Output the (x, y) coordinate of the center of the cell containing the given text.  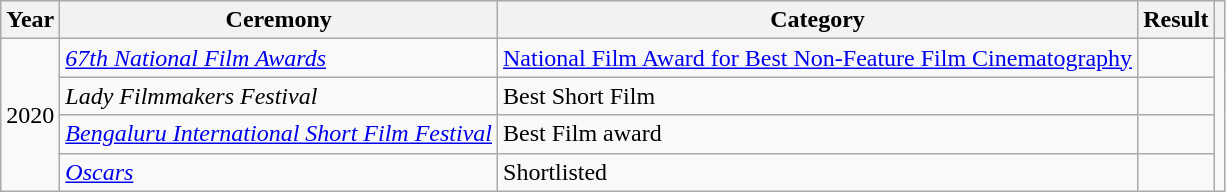
Year (30, 20)
Ceremony (279, 20)
Shortlisted (818, 172)
Lady Filmmakers Festival (279, 96)
Oscars (279, 172)
National Film Award for Best Non-Feature Film Cinematography (818, 58)
67th National Film Awards (279, 58)
2020 (30, 115)
Best Film award (818, 134)
Best Short Film (818, 96)
Category (818, 20)
Result (1176, 20)
Bengaluru International Short Film Festival (279, 134)
